Extract the (X, Y) coordinate from the center of the cell holding the provided text.  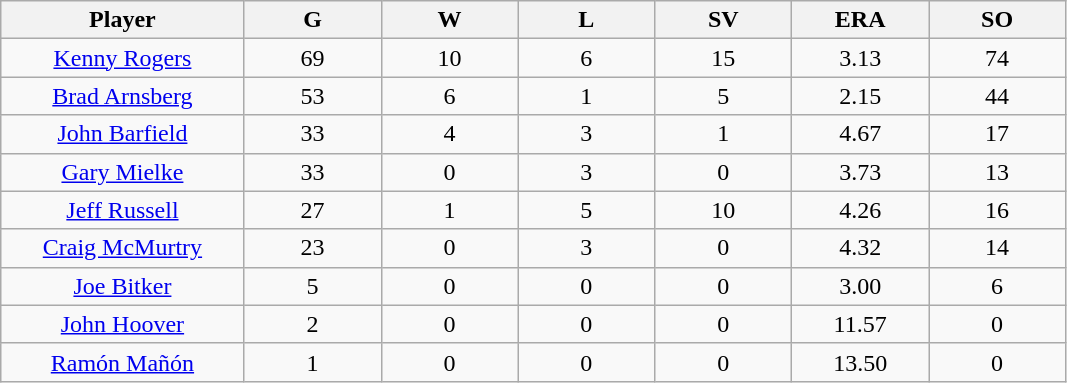
15 (724, 58)
14 (998, 248)
13 (998, 172)
17 (998, 134)
SV (724, 20)
ERA (860, 20)
4.67 (860, 134)
2 (312, 324)
53 (312, 96)
Jeff Russell (122, 210)
13.50 (860, 362)
27 (312, 210)
44 (998, 96)
John Hoover (122, 324)
4.32 (860, 248)
3.13 (860, 58)
3.73 (860, 172)
G (312, 20)
2.15 (860, 96)
4.26 (860, 210)
4 (450, 134)
23 (312, 248)
11.57 (860, 324)
L (586, 20)
Joe Bitker (122, 286)
Gary Mielke (122, 172)
W (450, 20)
Player (122, 20)
16 (998, 210)
John Barfield (122, 134)
69 (312, 58)
Ramón Mañón (122, 362)
Craig McMurtry (122, 248)
Kenny Rogers (122, 58)
SO (998, 20)
74 (998, 58)
3.00 (860, 286)
Brad Arnsberg (122, 96)
